From the cell containing the given text, extract its center point as (x, y) coordinate. 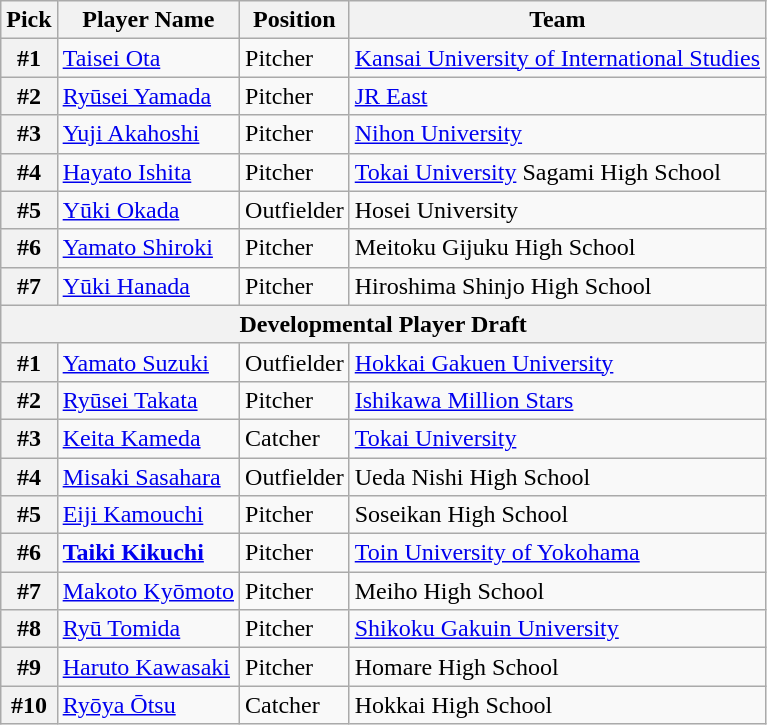
Eiji Kamouchi (148, 515)
Hayato Ishita (148, 172)
Ryōya Ōtsu (148, 705)
#10 (29, 705)
Position (295, 20)
Tokai University (557, 438)
Developmental Player Draft (384, 324)
JR East (557, 96)
Homare High School (557, 667)
Meiho High School (557, 591)
Ryūsei Yamada (148, 96)
Taisei Ota (148, 58)
Misaki Sasahara (148, 477)
Taiki Kikuchi (148, 553)
Nihon University (557, 134)
Yamato Shiroki (148, 248)
Hosei University (557, 210)
Hokkai High School (557, 705)
Hokkai Gakuen University (557, 362)
Hiroshima Shinjo High School (557, 286)
Haruto Kawasaki (148, 667)
Ueda Nishi High School (557, 477)
Kansai University of International Studies (557, 58)
Player Name (148, 20)
Shikoku Gakuin University (557, 629)
#8 (29, 629)
Yamato Suzuki (148, 362)
Ryūsei Takata (148, 400)
Soseikan High School (557, 515)
Ryū Tomida (148, 629)
Meitoku Gijuku High School (557, 248)
Yūki Okada (148, 210)
Yūki Hanada (148, 286)
Ishikawa Million Stars (557, 400)
Keita Kameda (148, 438)
Tokai University Sagami High School (557, 172)
Team (557, 20)
Makoto Kyōmoto (148, 591)
Pick (29, 20)
#9 (29, 667)
Toin University of Yokohama (557, 553)
Yuji Akahoshi (148, 134)
